Provide the (X, Y) coordinate of the cell's center where the given text is located.  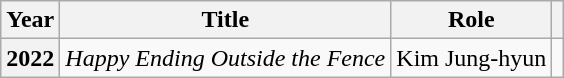
Kim Jung-hyun (472, 58)
2022 (30, 58)
Title (226, 20)
Role (472, 20)
Year (30, 20)
Happy Ending Outside the Fence (226, 58)
